Return the [X, Y] coordinate for the center point of the cell that contains the specified text.  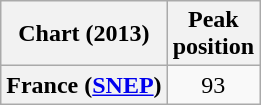
France (SNEP) [84, 85]
Chart (2013) [84, 34]
Peakposition [213, 34]
93 [213, 85]
